Return [x, y] of the center of cell containing provided text 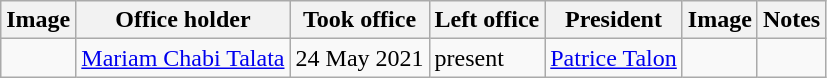
Patrice Talon [614, 58]
Notes [791, 20]
Mariam Chabi Talata [183, 58]
24 May 2021 [360, 58]
present [487, 58]
Took office [360, 20]
Office holder [183, 20]
President [614, 20]
Left office [487, 20]
